Locate the cell with the specified text and output its [X, Y] center coordinate. 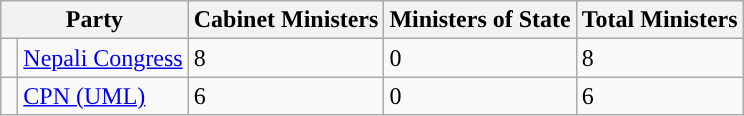
Ministers of State [480, 20]
Total Ministers [660, 20]
Party [94, 20]
CPN (UML) [103, 96]
Nepali Congress [103, 58]
Cabinet Ministers [286, 20]
